Pinpoint the cell where the given text exists, returning its (X, Y) midpoint coordinate. 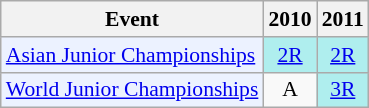
2010 (290, 19)
Asian Junior Championships (132, 55)
3R (343, 90)
2011 (343, 19)
World Junior Championships (132, 90)
A (290, 90)
Event (132, 19)
